Scan for the cell matching the given text and deliver its [X, Y] coordinate at center. 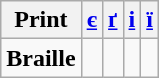
і [132, 20]
ї [150, 20]
ґ [113, 20]
Braille [41, 58]
є [92, 20]
Print [41, 20]
